Determine the (X, Y) coordinate at the center of the cell enclosing the given text.  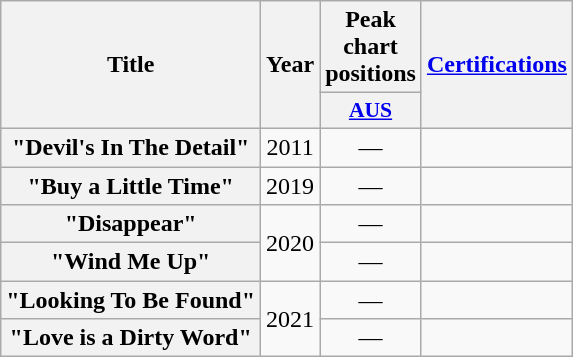
2011 (290, 147)
2019 (290, 185)
"Devil's In The Detail" (131, 147)
Title (131, 65)
"Looking To Be Found" (131, 300)
Certifications (496, 65)
AUS (371, 111)
"Wind Me Up" (131, 262)
"Buy a Little Time" (131, 185)
"Love is a Dirty Word" (131, 338)
2020 (290, 243)
Year (290, 65)
"Disappear" (131, 224)
2021 (290, 319)
Peak chart positions (371, 47)
